For the text-containing cell, return its midpoint in (x, y) coordinate format. 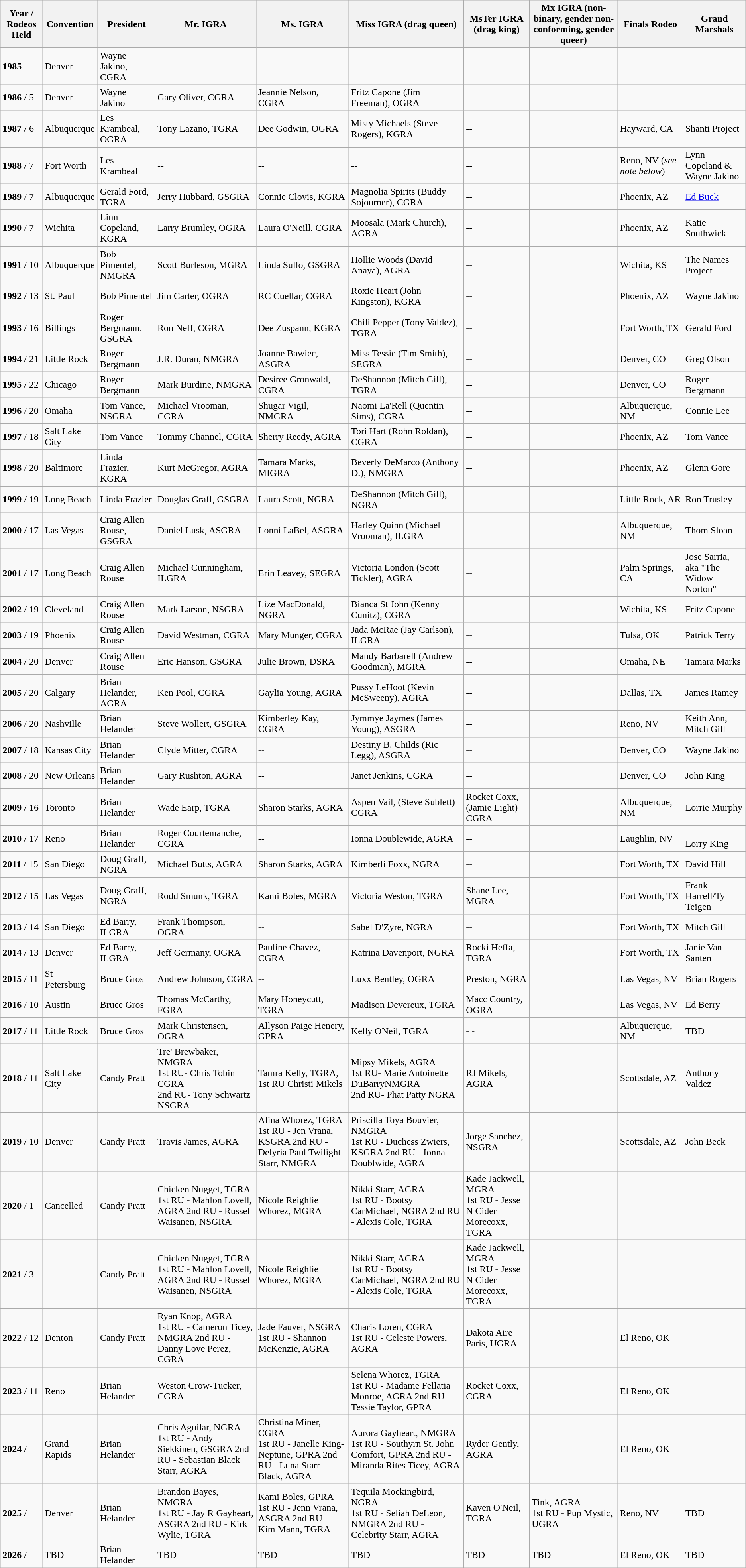
Erin Leavey, SEGRA (302, 573)
Rocki Heffa, TGRA (497, 953)
President (126, 24)
Magnolia Spirits (Buddy Sojourner), CGRA (406, 197)
Pussy LeHoot (Kevin McSweeny), AGRA (406, 693)
Bianca St John (Kenny Cunitz), CGRA (406, 609)
Ryder Gently, AGRA (497, 1449)
2005 / 20 (22, 693)
2023 / 11 (22, 1391)
Palm Springs, CA (650, 573)
David Westman, CGRA (206, 635)
Finals Rodeo (650, 24)
1994 / 21 (22, 359)
Jade Fauver, NSGRA1st RU - Shannon McKenzie, AGRA (302, 1338)
Jim Carter, OGRA (206, 296)
Mark Larson, NSGRA (206, 609)
Austin (70, 1005)
Selena Whorez, TGRA1st RU - Madame Fellatia Monroe, AGRA 2nd RU - Tessie Taylor, GPRA (406, 1391)
Tom Vance, NSGRA (126, 411)
Dakota Aire Paris, UGRA (497, 1338)
2011 / 15 (22, 864)
Desiree Gronwald, CGRA (302, 384)
1986 / 5 (22, 97)
Mitch Gill (714, 927)
Ed Berry (714, 1005)
Frank Thompson, OGRA (206, 927)
Jorge Sanchez, NSGRA (497, 1142)
Year / Rodeos Held (22, 24)
Laura O'Neill, CGRA (302, 228)
Kimberley Kay, CGRA (302, 724)
Tori Hart (Rohn Roldan), CGRA (406, 437)
Jada McRae (Jay Carlson), ILGRA (406, 635)
Patrick Terry (714, 635)
Cleveland (70, 609)
Mark Christensen, OGRA (206, 1031)
Lize MacDonald, NGRA (302, 609)
Thom Sloan (714, 531)
Jose Sarria, aka "The Widow Norton" (714, 573)
2024 / (22, 1449)
2008 / 20 (22, 776)
Mr. IGRA (206, 24)
Chris Aguilar, NGRA1st RU - Andy Siekkinen, GSGRA 2nd RU - Sebastian Black Starr, AGRA (206, 1449)
Convention (70, 24)
Les Krambeal (126, 165)
Grand Rapids (70, 1449)
Roger Bergmann, GSGRA (126, 327)
2021 / 3 (22, 1274)
Dallas, TX (650, 693)
Toronto (70, 807)
- - (497, 1031)
David Hill (714, 864)
Victoria London (Scott Tickler), AGRA (406, 573)
2016 / 10 (22, 1005)
Ron Trusley (714, 499)
Wayne Jakino, CGRA (126, 66)
Kansas City (70, 750)
Victoria Weston, TGRA (406, 895)
Pauline Chavez, CGRA (302, 953)
2025 / (22, 1513)
Billings (70, 327)
Janie Van Santen (714, 953)
Julie Brown, DSRA (302, 661)
Cancelled (70, 1206)
1995 / 22 (22, 384)
Ed Buck (714, 197)
Bob Pimentel (126, 296)
1985 (22, 66)
Tink, AGRA1st RU - Pup Mystic, UGRA (574, 1513)
Anthony Valdez (714, 1078)
Mipsy Mikels, AGRA1st RU- Marie Antoinette DuBarryNMGRA2nd RU- Phat Patty NGRA (406, 1078)
Brandon Bayes, NMGRA1st RU - Jay R Gayheart, ASGRA 2nd RU - Kirk Wylie, TGRA (206, 1513)
Ken Pool, CGRA (206, 693)
Eric Hanson, GSGRA (206, 661)
Sabel D'Zyre, NGRA (406, 927)
Naomi La'Rell (Quentin Sims), CGRA (406, 411)
Lorry King (714, 838)
Tony Lazano, TGRA (206, 129)
Bob Pimentel, NMGRA (126, 265)
Tulsa, OK (650, 635)
Shugar Vigil, NMGRA (302, 411)
Thomas McCarthy, FGRA (206, 1005)
Roxie Heart (John Kingston), KGRA (406, 296)
Tamra Kelly, TGRA,1st RU Christi Mikels (302, 1078)
Shanti Project (714, 129)
Harley Quinn (Michael Vrooman), ILGRA (406, 531)
Jeannie Nelson, CGRA (302, 97)
1989 / 7 (22, 197)
Gerald Ford (714, 327)
J.R. Duran, NMGRA (206, 359)
Omaha (70, 411)
Jerry Hubbard, GSGRA (206, 197)
Denton (70, 1338)
Scott Burleson, MGRA (206, 265)
Douglas Graff, GSGRA (206, 499)
2022 / 12 (22, 1338)
Andrew Johnson, CGRA (206, 979)
Tre' Brewbaker, NMGRA1st RU- Chris Tobin CGRA2nd RU- Tony Schwartz NSGRA (206, 1078)
Madison Devereux, TGRA (406, 1005)
1987 / 6 (22, 129)
Miss Tessie (Tim Smith), SEGRA (406, 359)
Ionna Doublewide, AGRA (406, 838)
Lonni LaBel, ASGRA (302, 531)
2018 / 11 (22, 1078)
Hollie Woods (David Anaya), AGRA (406, 265)
Dee Zuspann, KGRA (302, 327)
Mandy Barbarell (Andrew Goodman), MGRA (406, 661)
Laughlin, NV (650, 838)
Tamara Marks (714, 661)
Connie Lee (714, 411)
Ron Neff, CGRA (206, 327)
Kami Boles, MGRA (302, 895)
Tequila Mockingbird, NGRA1st RU - Seliah DeLeon, NMGRA 2nd RU - Celebrity Starr, AGRA (406, 1513)
Michael Vrooman, CGRA (206, 411)
Destiny B. Childs (Ric Legg), ASGRA (406, 750)
Grand Marshals (714, 24)
Michael Cunningham, ILGRA (206, 573)
2017 / 11 (22, 1031)
Aspen Vail, (Steve Sublett) CGRA (406, 807)
Tommy Channel, CGRA (206, 437)
Kurt McGregor, AGRA (206, 468)
Wichita (70, 228)
Daniel Lusk, ASGRA (206, 531)
Rocket Coxx, CGRA (497, 1391)
Craig Allen Rouse, GSGRA (126, 531)
Allyson Paige Henery, GPRA (302, 1031)
Fritz Capone (Jim Freeman), OGRA (406, 97)
2003 / 19 (22, 635)
2004 / 20 (22, 661)
The Names Project (714, 265)
DeShannon (Mitch Gill), NGRA (406, 499)
Kelly ONeil, TGRA (406, 1031)
Aurora Gayheart, NMGRA1st RU - Southyrn St. John Comfort, GPRA 2nd RU - Miranda Rites Ticey, AGRA (406, 1449)
Kimberli Foxx, NGRA (406, 864)
St Petersburg (70, 979)
Glenn Gore (714, 468)
Chicago (70, 384)
Brian Helander, AGRA (126, 693)
Linda Sullo, GSGRA (302, 265)
2020 / 1 (22, 1206)
Priscilla Toya Bouvier, NMGRA1st RU - Duchess Zwiers, KSGRA 2nd RU - Ionna Doublwide, AGRA (406, 1142)
Brian Rogers (714, 979)
Tamara Marks, MIGRA (302, 468)
Linda Frazier (126, 499)
RJ Mikels, AGRA (497, 1078)
Lynn Copeland & Wayne Jakino (714, 165)
Dee Godwin, OGRA (302, 129)
Michael Butts, AGRA (206, 864)
1993 / 16 (22, 327)
1990 / 7 (22, 228)
Travis James, AGRA (206, 1142)
1991 / 10 (22, 265)
Chili Pepper (Tony Valdez), TGRA (406, 327)
Weston Crow-Tucker, CGRA (206, 1391)
Mx IGRA (non-binary, gender non-conforming, gender queer) (574, 24)
2026 / (22, 1555)
Calgary (70, 693)
Gerald Ford, TGRA (126, 197)
2019 / 10 (22, 1142)
Miss IGRA (drag queen) (406, 24)
1988 / 7 (22, 165)
2002 / 19 (22, 609)
Linn Copeland, KGRA (126, 228)
Rocket Coxx, (Jamie Light) CGRA (497, 807)
Ms. IGRA (302, 24)
Linda Frazier, KGRA (126, 468)
2007 / 18 (22, 750)
John Beck (714, 1142)
Macc Country, OGRA (497, 1005)
Clyde Mitter, CGRA (206, 750)
Baltimore (70, 468)
2001 / 17 (22, 573)
Ryan Knop, AGRA1st RU - Cameron Ticey, NMGRA 2nd RU - Danny Love Perez, CGRA (206, 1338)
Joanne Bawiec, ASGRA (302, 359)
Les Krambeal, OGRA (126, 129)
Lorrie Murphy (714, 807)
Misty Michaels (Steve Rogers), KGRA (406, 129)
1997 / 18 (22, 437)
Kami Boles, GPRA1st RU - Jenn Vrana, ASGRA 2nd RU - Kim Mann, TGRA (302, 1513)
Little Rock, AR (650, 499)
Charis Loren, CGRA1st RU - Celeste Powers, AGRA (406, 1338)
1998 / 20 (22, 468)
Reno, NV (see note below) (650, 165)
Beverly DeMarco (Anthony D.), NMGRA (406, 468)
Kaven O'Neil, TGRA (497, 1513)
2014 / 13 (22, 953)
Wade Earp, TGRA (206, 807)
Laura Scott, NGRA (302, 499)
2010 / 17 (22, 838)
DeShannon (Mitch Gill), TGRA (406, 384)
Alina Whorez, TGRA1st RU - Jen Vrana, KSGRA 2nd RU - Delyria Paul Twilight Starr, NMGRA (302, 1142)
St. Paul (70, 296)
2000 / 17 (22, 531)
Rodd Smunk, TGRA (206, 895)
Gary Rushton, AGRA (206, 776)
Greg Olson (714, 359)
Steve Wollert, GSGRA (206, 724)
Larry Brumley, OGRA (206, 228)
Nashville (70, 724)
2013 / 14 (22, 927)
Preston, NGRA (497, 979)
Jymmye Jaymes (James Young), ASGRA (406, 724)
Frank Harrell/Ty Teigen (714, 895)
Mary Munger, CGRA (302, 635)
1996 / 20 (22, 411)
John King (714, 776)
1999 / 19 (22, 499)
2015 / 11 (22, 979)
1992 / 13 (22, 296)
Fort Worth (70, 165)
Roger Courtemanche, CGRA (206, 838)
Keith Ann, Mitch Gill (714, 724)
Mark Burdine, NMGRA (206, 384)
Janet Jenkins, CGRA (406, 776)
Luxx Bentley, OGRA (406, 979)
Katrina Davenport, NGRA (406, 953)
2006 / 20 (22, 724)
Shane Lee, MGRA (497, 895)
Phoenix (70, 635)
New Orleans (70, 776)
Gaylia Young, AGRA (302, 693)
Hayward, CA (650, 129)
Gary Oliver, CGRA (206, 97)
2012 / 15 (22, 895)
Sherry Reedy, AGRA (302, 437)
Omaha, NE (650, 661)
MsTer IGRA (drag king) (497, 24)
Connie Clovis, KGRA (302, 197)
Christina Miner, CGRA1st RU - Janelle King-Neptune, GPRA 2nd RU - Luna Starr Black, AGRA (302, 1449)
Fritz Capone (714, 609)
RC Cuellar, CGRA (302, 296)
Katie Southwick (714, 228)
Moosala (Mark Church), AGRA (406, 228)
Jeff Germany, OGRA (206, 953)
James Ramey (714, 693)
2009 / 16 (22, 807)
Mary Honeycutt, TGRA (302, 1005)
